Search for the cell housing the specified text and yield its [x, y] center coordinate. 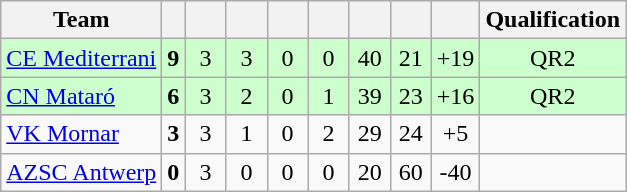
24 [410, 134]
9 [174, 58]
-40 [456, 172]
VK Mornar [82, 134]
20 [370, 172]
Qualification [553, 20]
6 [174, 96]
+5 [456, 134]
Team [82, 20]
39 [370, 96]
23 [410, 96]
+16 [456, 96]
60 [410, 172]
CE Mediterrani [82, 58]
21 [410, 58]
+19 [456, 58]
CN Mataró [82, 96]
40 [370, 58]
AZSC Antwerp [82, 172]
29 [370, 134]
